From the cell containing the given text, extract its center point as (X, Y) coordinate. 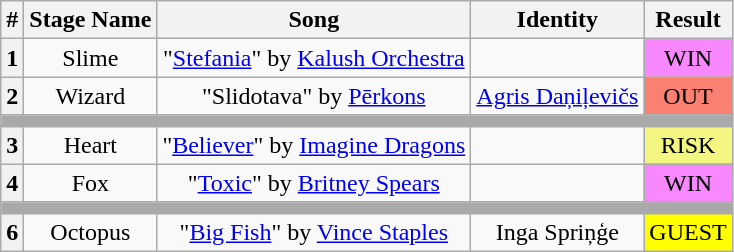
OUT (688, 96)
Slime (90, 58)
Result (688, 20)
2 (12, 96)
6 (12, 232)
"Believer" by Imagine Dragons (314, 145)
Agris Daņiļevičs (558, 96)
Inga Spriņģe (558, 232)
1 (12, 58)
Identity (558, 20)
GUEST (688, 232)
"Slidotava" by Pērkons (314, 96)
# (12, 20)
4 (12, 183)
"Toxic" by Britney Spears (314, 183)
Heart (90, 145)
Song (314, 20)
"Big Fish" by Vince Staples (314, 232)
Octopus (90, 232)
"Stefania" by Kalush Orchestra (314, 58)
3 (12, 145)
Fox (90, 183)
Stage Name (90, 20)
RISK (688, 145)
Wizard (90, 96)
